Search for the cell housing the specified text and yield its (x, y) center coordinate. 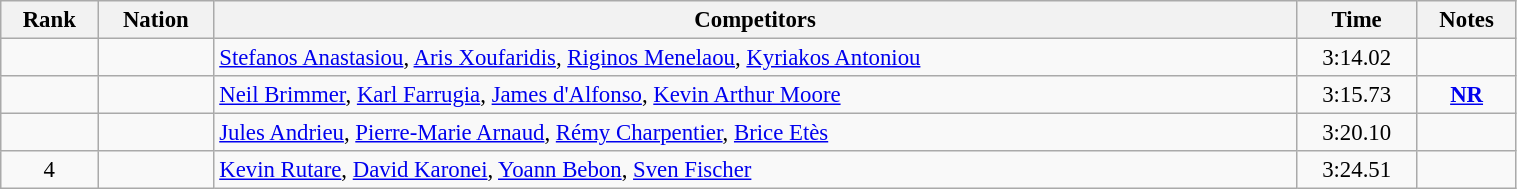
Notes (1466, 20)
Stefanos Anastasiou, Aris Xoufaridis, Riginos Menelaou, Kyriakos Antoniou (755, 58)
3:24.51 (1356, 170)
3:14.02 (1356, 58)
NR (1466, 95)
Jules Andrieu, Pierre-Marie Arnaud, Rémy Charpentier, Brice Etès (755, 133)
Nation (156, 20)
Neil Brimmer, Karl Farrugia, James d'Alfonso, Kevin Arthur Moore (755, 95)
Kevin Rutare, David Karonei, Yoann Bebon, Sven Fischer (755, 170)
3:15.73 (1356, 95)
Time (1356, 20)
4 (50, 170)
Competitors (755, 20)
3:20.10 (1356, 133)
Rank (50, 20)
